Identify which cell holds the provided text, then report its (X, Y) central coordinate. 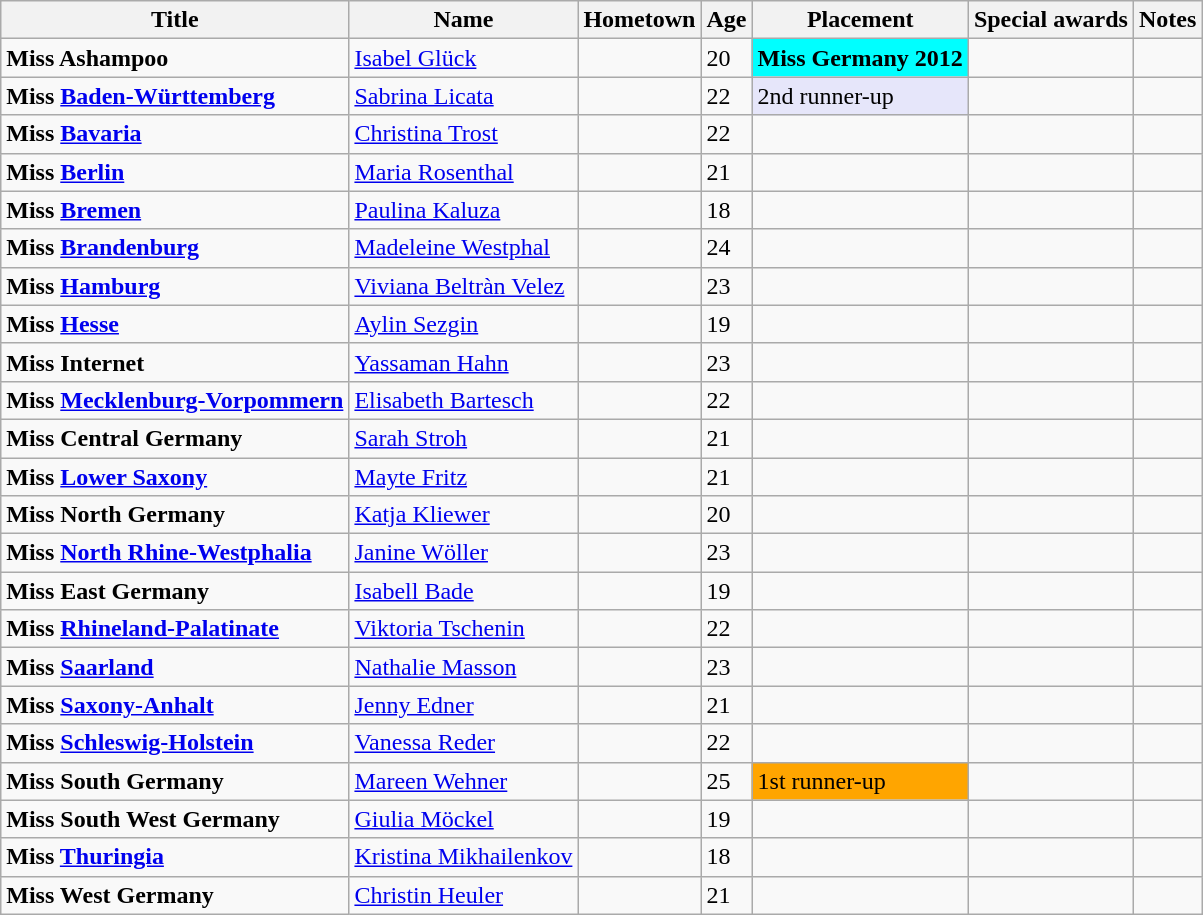
24 (726, 248)
Miss Saarland (175, 667)
Miss Bavaria (175, 134)
Aylin Sezgin (464, 324)
Miss North Rhine-Westphalia (175, 553)
Janine Wöller (464, 553)
Christin Heuler (464, 895)
Miss Mecklenburg-Vorpommern (175, 400)
Jenny Edner (464, 705)
Miss Ashampoo (175, 58)
Notes (1167, 20)
Giulia Möckel (464, 819)
Miss Baden-Württemberg (175, 96)
Miss Germany 2012 (860, 58)
Miss Schleswig-Holstein (175, 743)
1st runner-up (860, 781)
Miss Thuringia (175, 857)
25 (726, 781)
Miss Saxony-Anhalt (175, 705)
Miss Internet (175, 362)
Sabrina Licata (464, 96)
Miss South West Germany (175, 819)
Mareen Wehner (464, 781)
Miss West Germany (175, 895)
Nathalie Masson (464, 667)
Kristina Mikhailenkov (464, 857)
Hometown (640, 20)
Mayte Fritz (464, 477)
Maria Rosenthal (464, 172)
Placement (860, 20)
Madeleine Westphal (464, 248)
Age (726, 20)
Christina Trost (464, 134)
Vanessa Reder (464, 743)
Sarah Stroh (464, 438)
Miss Bremen (175, 210)
2nd runner-up (860, 96)
Isabel Glück (464, 58)
Isabell Bade (464, 591)
Miss South Germany (175, 781)
Viktoria Tschenin (464, 629)
Elisabeth Bartesch (464, 400)
Miss East Germany (175, 591)
Miss Central Germany (175, 438)
Miss Rhineland-Palatinate (175, 629)
Miss Brandenburg (175, 248)
Title (175, 20)
Miss Hesse (175, 324)
Yassaman Hahn (464, 362)
Miss Lower Saxony (175, 477)
Miss Hamburg (175, 286)
Special awards (1050, 20)
Miss North Germany (175, 515)
Viviana Beltràn Velez (464, 286)
Katja Kliewer (464, 515)
Miss Berlin (175, 172)
Paulina Kaluza (464, 210)
Name (464, 20)
